Pinpoint the cell where the given text exists, returning its [x, y] midpoint coordinate. 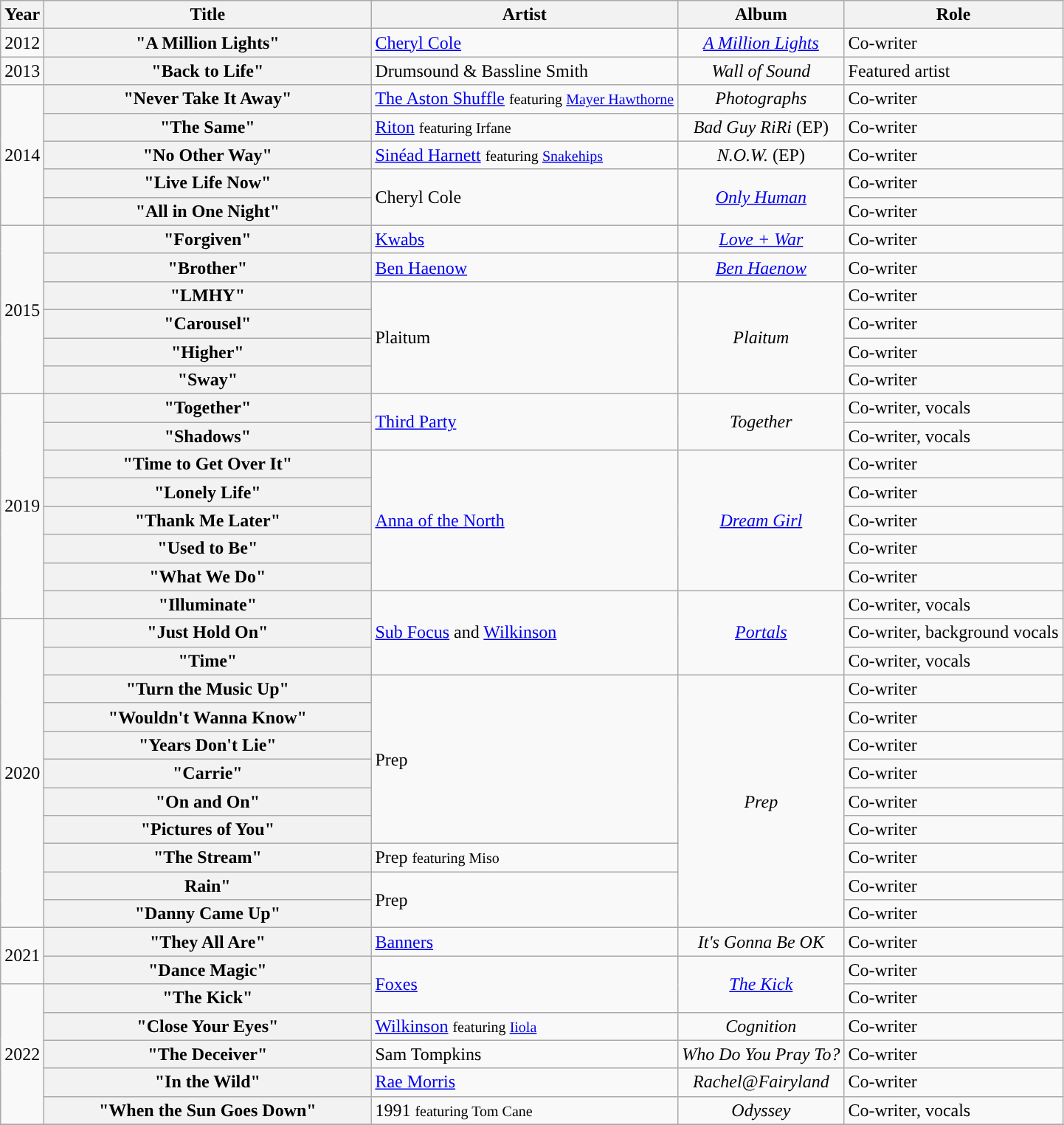
"Lonely Life" [208, 492]
The Kick [761, 984]
"The Same" [208, 127]
Sub Focus and Wilkinson [525, 633]
"Live Life Now" [208, 183]
"The Kick" [208, 998]
2019 [22, 506]
2012 [22, 43]
"All in One Night" [208, 211]
Kwabs [525, 239]
Role [953, 15]
Co-writer, background vocals [953, 633]
Drumsound & Bassline Smith [525, 71]
"Shadows" [208, 436]
Portals [761, 633]
"A Million Lights" [208, 43]
"On and On" [208, 801]
"Illuminate" [208, 605]
"Carrie" [208, 773]
Rachel@Fairyland [761, 1082]
Odyssey [761, 1110]
Wall of Sound [761, 71]
Banners [525, 942]
"When the Sun Goes Down" [208, 1110]
It's Gonna Be OK [761, 942]
2014 [22, 155]
"Back to Life" [208, 71]
The Aston Shuffle featuring Mayer Hawthorne [525, 99]
2020 [22, 774]
"Pictures of You" [208, 830]
Title [208, 15]
"What We Do" [208, 577]
Rae Morris [525, 1082]
"Time to Get Over It" [208, 464]
Only Human [761, 197]
Bad Guy RiRi (EP) [761, 127]
"Forgiven" [208, 239]
"They All Are" [208, 942]
"The Deceiver" [208, 1054]
"Carousel" [208, 323]
Sam Tompkins [525, 1054]
"Together" [208, 408]
2022 [22, 1054]
2021 [22, 956]
Wilkinson featuring Iiola [525, 1026]
A Million Lights [761, 43]
"Wouldn't Wanna Know" [208, 717]
"Dance Magic" [208, 970]
Dream Girl [761, 520]
"Higher" [208, 352]
"Never Take It Away" [208, 99]
2015 [22, 309]
Third Party [525, 422]
"Turn the Music Up" [208, 689]
1991 featuring Tom Cane [525, 1110]
N.O.W. (EP) [761, 155]
Together [761, 422]
"Years Don't Lie" [208, 745]
Cognition [761, 1026]
Anna of the North [525, 520]
"Used to Be" [208, 548]
"Sway" [208, 380]
2013 [22, 71]
Who Do You Pray To? [761, 1054]
Love + War [761, 239]
Artist [525, 15]
"Danny Came Up" [208, 914]
Foxes [525, 984]
Featured artist [953, 71]
"LMHY" [208, 295]
Rain" [208, 886]
"Just Hold On" [208, 633]
Photographs [761, 99]
"Brother" [208, 267]
"Close Your Eyes" [208, 1026]
Album [761, 15]
"In the Wild" [208, 1082]
"The Stream" [208, 858]
Riton featuring Irfane [525, 127]
"No Other Way" [208, 155]
Prep featuring Miso [525, 858]
"Thank Me Later" [208, 520]
"Time" [208, 661]
Year [22, 15]
Sinéad Harnett featuring Snakehips [525, 155]
